For the text-containing cell, return its midpoint in [X, Y] coordinate format. 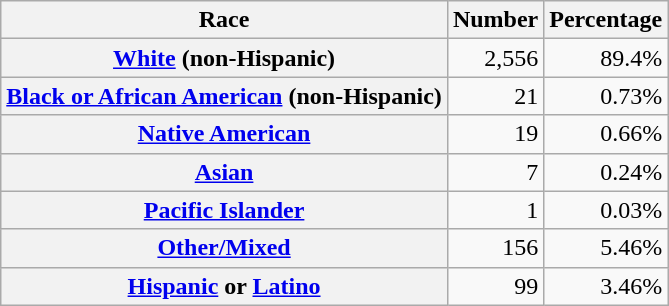
Other/Mixed [224, 248]
19 [495, 134]
Percentage [606, 20]
Pacific Islander [224, 210]
White (non-Hispanic) [224, 58]
156 [495, 248]
5.46% [606, 248]
Number [495, 20]
Native American [224, 134]
7 [495, 172]
0.03% [606, 210]
Race [224, 20]
0.66% [606, 134]
1 [495, 210]
21 [495, 96]
Asian [224, 172]
3.46% [606, 286]
99 [495, 286]
Black or African American (non-Hispanic) [224, 96]
Hispanic or Latino [224, 286]
89.4% [606, 58]
0.24% [606, 172]
2,556 [495, 58]
0.73% [606, 96]
